Find where the given text appears and provide that cell's center as [X, Y] coordinate. 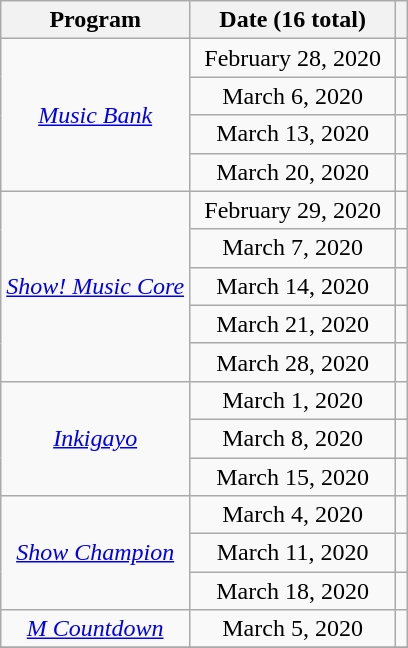
March 21, 2020 [293, 324]
Program [96, 20]
March 4, 2020 [293, 515]
March 1, 2020 [293, 400]
March 28, 2020 [293, 362]
March 5, 2020 [293, 629]
March 8, 2020 [293, 438]
March 13, 2020 [293, 134]
March 20, 2020 [293, 172]
March 18, 2020 [293, 591]
March 6, 2020 [293, 96]
Show! Music Core [96, 286]
Show Champion [96, 553]
March 14, 2020 [293, 286]
M Countdown [96, 629]
February 29, 2020 [293, 210]
February 28, 2020 [293, 58]
Music Bank [96, 115]
Date (16 total) [293, 20]
Inkigayo [96, 438]
March 11, 2020 [293, 553]
March 15, 2020 [293, 477]
March 7, 2020 [293, 248]
